Identify which cell holds the provided text, then report its (x, y) central coordinate. 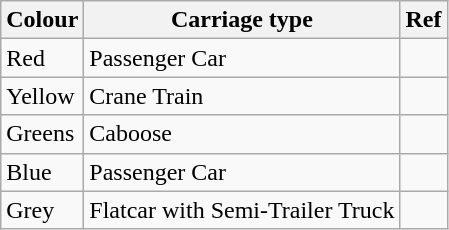
Greens (42, 134)
Carriage type (242, 20)
Flatcar with Semi-Trailer Truck (242, 210)
Crane Train (242, 96)
Yellow (42, 96)
Ref (424, 20)
Blue (42, 172)
Caboose (242, 134)
Grey (42, 210)
Red (42, 58)
Colour (42, 20)
